Search for the cell housing the specified text and yield its [X, Y] center coordinate. 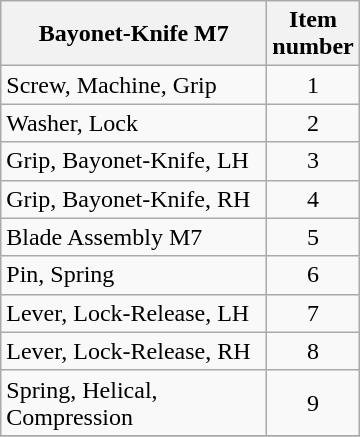
1 [313, 85]
4 [313, 199]
3 [313, 161]
Item number [313, 34]
Washer, Lock [134, 123]
6 [313, 275]
Bayonet-Knife M7 [134, 34]
Lever, Lock-Release, RH [134, 351]
Screw, Machine, Grip [134, 85]
5 [313, 237]
Pin, Spring [134, 275]
Blade Assembly M7 [134, 237]
8 [313, 351]
9 [313, 402]
Grip, Bayonet-Knife, RH [134, 199]
2 [313, 123]
7 [313, 313]
Lever, Lock-Release, LH [134, 313]
Spring, Helical, Compression [134, 402]
Grip, Bayonet-Knife, LH [134, 161]
